From the cell containing the given text, extract its center point as [X, Y] coordinate. 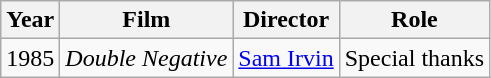
Role [414, 20]
1985 [30, 58]
Sam Irvin [286, 58]
Director [286, 20]
Double Negative [146, 58]
Film [146, 20]
Special thanks [414, 58]
Year [30, 20]
